Capture the cell that displays the provided text and extract its [x, y] central coordinate. 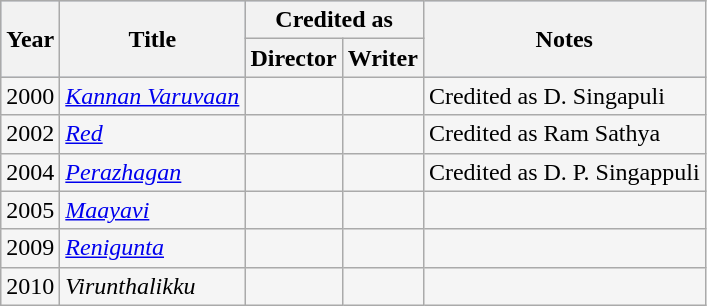
Year [30, 39]
Perazhagan [152, 172]
Maayavi [152, 210]
Red [152, 134]
Title [152, 39]
Credited as D. Singapuli [564, 96]
Credited as D. P. Singappuli [564, 172]
Virunthalikku [152, 286]
Credited as Ram Sathya [564, 134]
Credited as [334, 20]
2010 [30, 286]
2004 [30, 172]
2000 [30, 96]
Kannan Varuvaan [152, 96]
2005 [30, 210]
2002 [30, 134]
Writer [382, 58]
2009 [30, 248]
Director [294, 58]
Renigunta [152, 248]
Notes [564, 39]
